For the text-containing cell, return its midpoint in [X, Y] coordinate format. 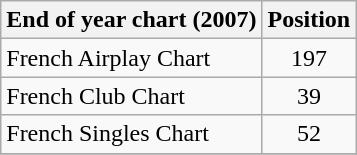
197 [309, 58]
End of year chart (2007) [132, 20]
Position [309, 20]
French Airplay Chart [132, 58]
French Club Chart [132, 96]
52 [309, 134]
39 [309, 96]
French Singles Chart [132, 134]
